Return (x, y) of the center of cell containing provided text 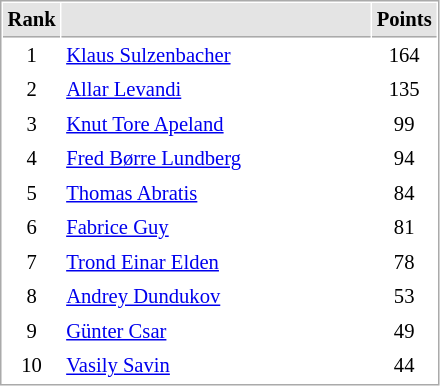
Andrey Dundukov (216, 296)
7 (32, 262)
Fred Børre Lundberg (216, 158)
Thomas Abratis (216, 194)
99 (404, 124)
Günter Csar (216, 332)
4 (32, 158)
78 (404, 262)
84 (404, 194)
Fabrice Guy (216, 228)
49 (404, 332)
Knut Tore Apeland (216, 124)
3 (32, 124)
94 (404, 158)
8 (32, 296)
2 (32, 90)
Points (404, 20)
6 (32, 228)
44 (404, 366)
81 (404, 228)
Trond Einar Elden (216, 262)
1 (32, 56)
Klaus Sulzenbacher (216, 56)
Vasily Savin (216, 366)
135 (404, 90)
10 (32, 366)
164 (404, 56)
53 (404, 296)
9 (32, 332)
5 (32, 194)
Allar Levandi (216, 90)
Rank (32, 20)
